Return (x, y) of the center of cell containing provided text 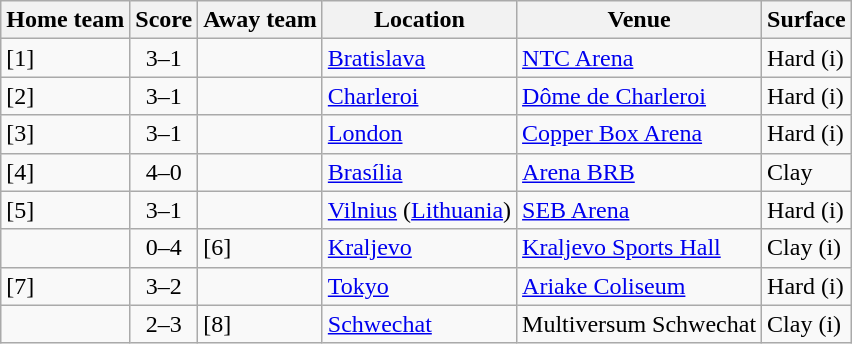
Ariake Coliseum (640, 286)
Clay (807, 172)
[3] (66, 134)
3–2 (164, 286)
4–0 (164, 172)
Venue (640, 20)
0–4 (164, 248)
Arena BRB (640, 172)
Brasília (419, 172)
NTC Arena (640, 58)
Location (419, 20)
Tokyo (419, 286)
[6] (260, 248)
Away team (260, 20)
[1] (66, 58)
Multiversum Schwechat (640, 324)
Schwechat (419, 324)
Charleroi (419, 96)
2–3 (164, 324)
Home team (66, 20)
[2] (66, 96)
SEB Arena (640, 210)
Score (164, 20)
Copper Box Arena (640, 134)
Kraljevo Sports Hall (640, 248)
Vilnius (Lithuania) (419, 210)
London (419, 134)
Surface (807, 20)
[7] (66, 286)
Kraljevo (419, 248)
Dôme de Charleroi (640, 96)
Bratislava (419, 58)
[8] (260, 324)
[4] (66, 172)
[5] (66, 210)
